For the text-containing cell, return its midpoint in [X, Y] coordinate format. 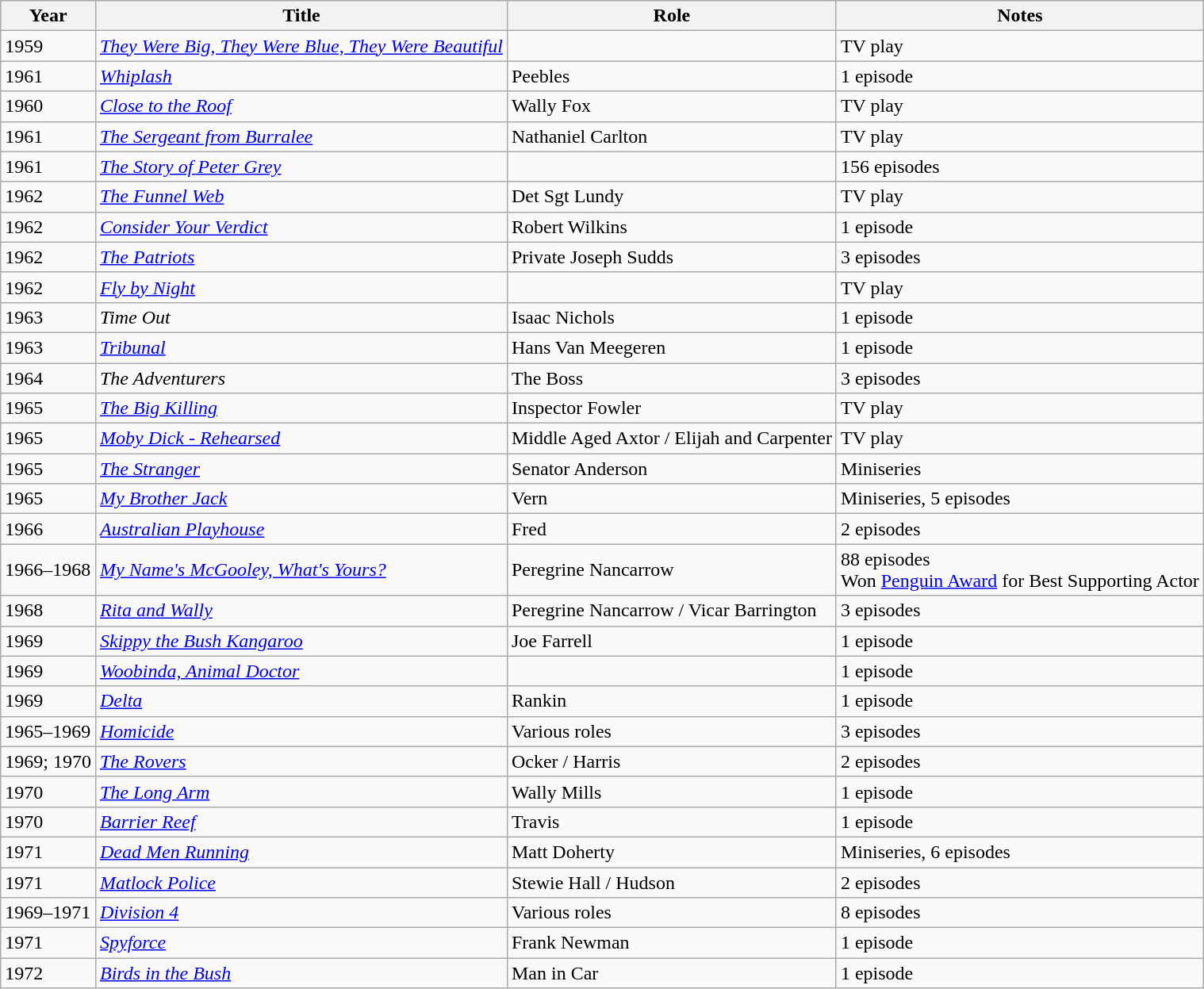
Fred [671, 529]
Skippy the Bush Kangaroo [301, 641]
The Story of Peter Grey [301, 167]
Ocker / Harris [671, 761]
Rita and Wally [301, 611]
Time Out [301, 317]
1966–1968 [48, 569]
Miniseries, 5 episodes [1020, 499]
Barrier Reef [301, 822]
Rankin [671, 701]
1959 [48, 46]
Frank Newman [671, 943]
Birds in the Bush [301, 973]
1964 [48, 378]
1969; 1970 [48, 761]
Notes [1020, 16]
Hans Van Meegeren [671, 347]
Peregrine Nancarrow / Vicar Barrington [671, 611]
1969–1971 [48, 913]
My Name's McGooley, What's Yours? [301, 569]
The Rovers [301, 761]
Fly by Night [301, 287]
1966 [48, 529]
Matt Doherty [671, 852]
Inspector Fowler [671, 408]
Tribunal [301, 347]
Private Joseph Sudds [671, 257]
Middle Aged Axtor / Elijah and Carpenter [671, 439]
The Sergeant from Burralee [301, 136]
Spyforce [301, 943]
Miniseries, 6 episodes [1020, 852]
88 episodesWon Penguin Award for Best Supporting Actor [1020, 569]
Senator Anderson [671, 469]
The Adventurers [301, 378]
1968 [48, 611]
Vern [671, 499]
Year [48, 16]
Peregrine Nancarrow [671, 569]
Nathaniel Carlton [671, 136]
My Brother Jack [301, 499]
The Boss [671, 378]
Homicide [301, 731]
Joe Farrell [671, 641]
The Long Arm [301, 792]
1960 [48, 106]
Division 4 [301, 913]
Peebles [671, 76]
Woobinda, Animal Doctor [301, 671]
Isaac Nichols [671, 317]
Close to the Roof [301, 106]
Consider Your Verdict [301, 227]
Whiplash [301, 76]
Robert Wilkins [671, 227]
Stewie Hall / Hudson [671, 883]
Dead Men Running [301, 852]
Role [671, 16]
156 episodes [1020, 167]
The Stranger [301, 469]
The Funnel Web [301, 197]
Miniseries [1020, 469]
Matlock Police [301, 883]
They Were Big, They Were Blue, They Were Beautiful [301, 46]
Wally Mills [671, 792]
Travis [671, 822]
Australian Playhouse [301, 529]
Det Sgt Lundy [671, 197]
Moby Dick - Rehearsed [301, 439]
Wally Fox [671, 106]
8 episodes [1020, 913]
The Big Killing [301, 408]
Delta [301, 701]
Man in Car [671, 973]
Title [301, 16]
1972 [48, 973]
1965–1969 [48, 731]
The Patriots [301, 257]
